Identify which cell holds the provided text, then report its [x, y] central coordinate. 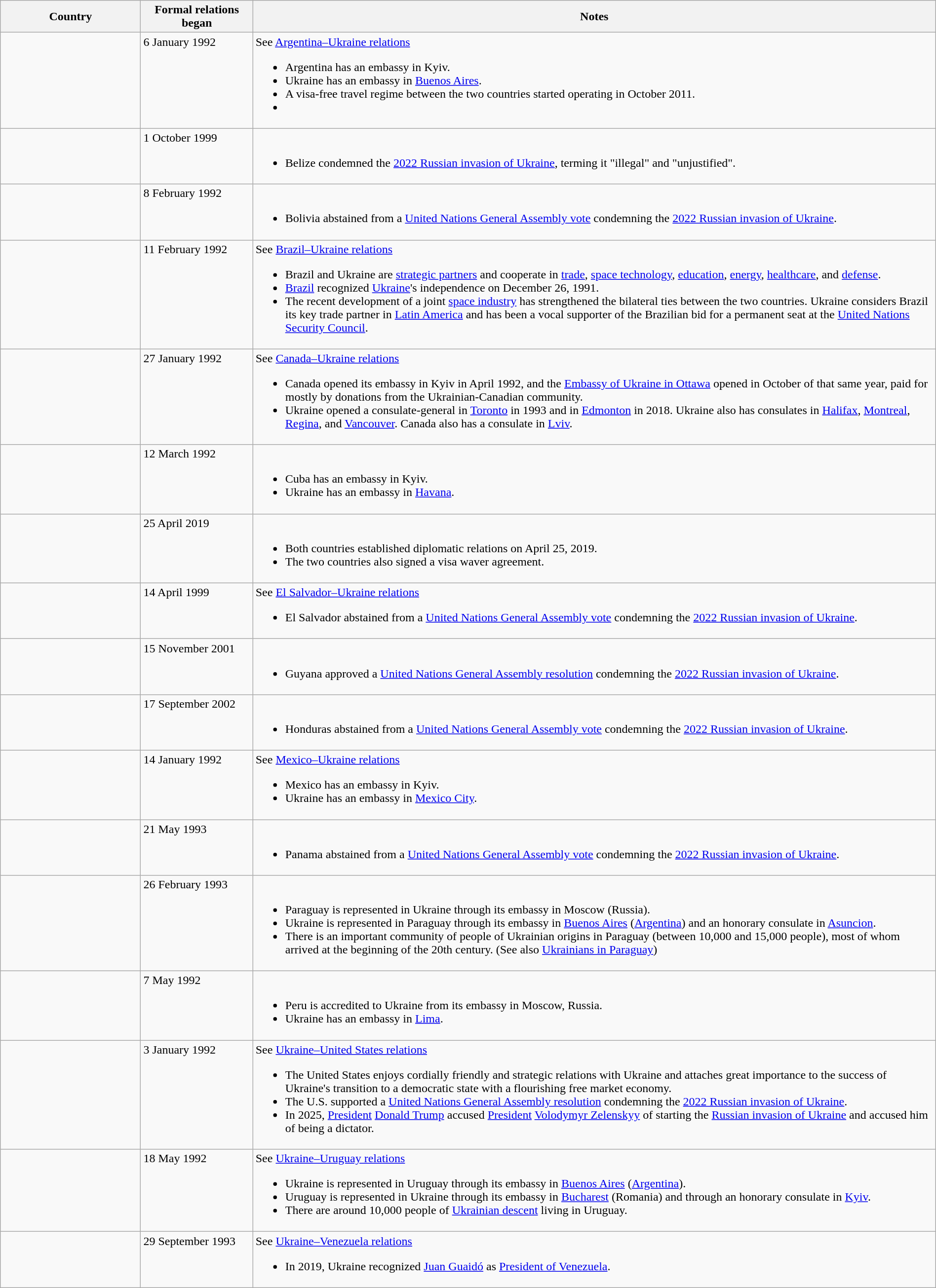
26 February 1993 [196, 923]
15 November 2001 [196, 666]
25 April 2019 [196, 548]
3 January 1992 [196, 1095]
Notes [594, 17]
Country [71, 17]
Belize condemned the 2022 Russian invasion of Ukraine, terming it "illegal" and "unjustified". [594, 156]
Peru is accredited to Ukraine from its embassy in Moscow, Russia.Ukraine has an embassy in Lima. [594, 1006]
11 February 1992 [196, 294]
17 September 2002 [196, 722]
1 October 1999 [196, 156]
Bolivia abstained from a United Nations General Assembly vote condemning the 2022 Russian invasion of Ukraine. [594, 212]
14 January 1992 [196, 785]
12 March 1992 [196, 479]
27 January 1992 [196, 397]
Panama abstained from a United Nations General Assembly vote condemning the 2022 Russian invasion of Ukraine. [594, 847]
Cuba has an embassy in Kyiv.Ukraine has an embassy in Havana. [594, 479]
Honduras abstained from a United Nations General Assembly vote condemning the 2022 Russian invasion of Ukraine. [594, 722]
See Mexico–Ukraine relationsMexico has an embassy in Kyiv.Ukraine has an embassy in Mexico City. [594, 785]
7 May 1992 [196, 1006]
18 May 1992 [196, 1190]
Both countries established diplomatic relations on April 25, 2019.The two countries also signed a visa waver agreement. [594, 548]
6 January 1992 [196, 80]
Formal relations began [196, 17]
8 February 1992 [196, 212]
See Ukraine–Venezuela relationsIn 2019, Ukraine recognized Juan Guaidó as President of Venezuela. [594, 1259]
Guyana approved a United Nations General Assembly resolution condemning the 2022 Russian invasion of Ukraine. [594, 666]
29 September 1993 [196, 1259]
See El Salvador–Ukraine relationsEl Salvador abstained from a United Nations General Assembly vote condemning the 2022 Russian invasion of Ukraine. [594, 611]
14 April 1999 [196, 611]
21 May 1993 [196, 847]
